Return (x, y) of the center of cell containing provided text 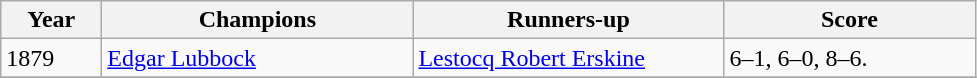
1879 (52, 58)
Score (850, 20)
Runners-up (568, 20)
Year (52, 20)
Champions (258, 20)
Lestocq Robert Erskine (568, 58)
Edgar Lubbock (258, 58)
6–1, 6–0, 8–6. (850, 58)
